Identify which cell holds the provided text, then report its (X, Y) central coordinate. 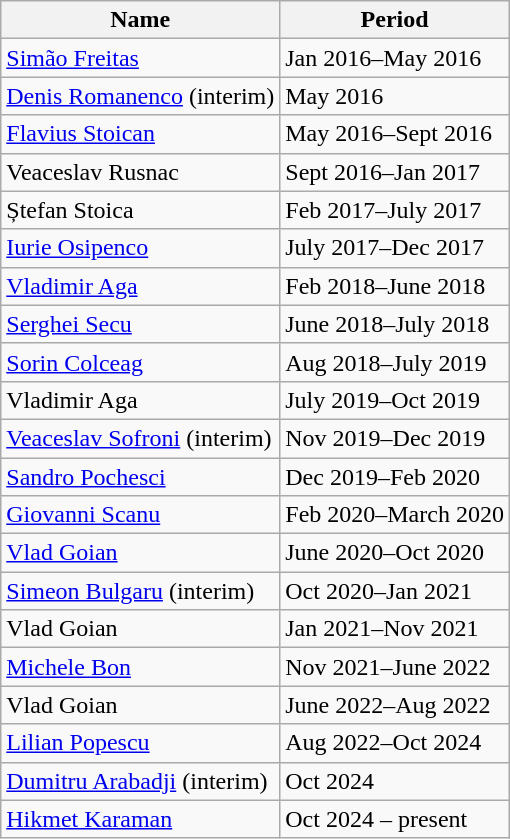
Sept 2016–Jan 2017 (395, 172)
Nov 2021–June 2022 (395, 667)
Period (395, 20)
Simeon Bulgaru (interim) (140, 591)
Oct 2024 – present (395, 819)
Iurie Osipenco (140, 248)
Feb 2017–July 2017 (395, 210)
Sandro Pochesci (140, 477)
Jan 2021–Nov 2021 (395, 629)
Hikmet Karaman (140, 819)
July 2019–Oct 2019 (395, 400)
Aug 2018–July 2019 (395, 362)
May 2016 (395, 96)
Giovanni Scanu (140, 515)
Name (140, 20)
Veaceslav Rusnac (140, 172)
Feb 2020–March 2020 (395, 515)
Simão Freitas (140, 58)
May 2016–Sept 2016 (395, 134)
Serghei Secu (140, 324)
Aug 2022–Oct 2024 (395, 743)
Jan 2016–May 2016 (395, 58)
Nov 2019–Dec 2019 (395, 438)
Feb 2018–June 2018 (395, 286)
Denis Romanenco (interim) (140, 96)
June 2022–Aug 2022 (395, 705)
Ștefan Stoica (140, 210)
Oct 2024 (395, 781)
Dec 2019–Feb 2020 (395, 477)
Flavius Stoican (140, 134)
June 2020–Oct 2020 (395, 553)
Veaceslav Sofroni (interim) (140, 438)
Oct 2020–Jan 2021 (395, 591)
June 2018–July 2018 (395, 324)
July 2017–Dec 2017 (395, 248)
Dumitru Arabadji (interim) (140, 781)
Lilian Popescu (140, 743)
Sorin Colceag (140, 362)
Michele Bon (140, 667)
